Detect which cell encompasses the target text, then output its [X, Y] center coordinate. 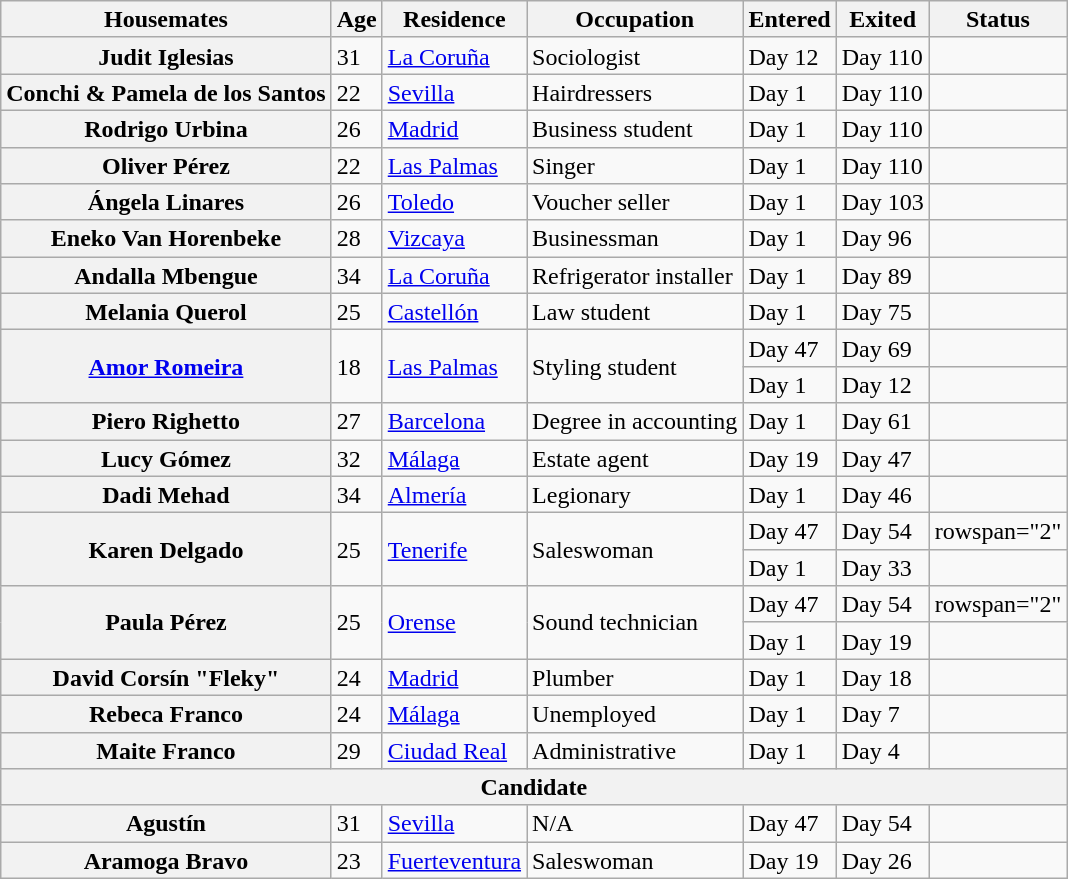
Administrative [635, 750]
Day 69 [882, 348]
Occupation [635, 20]
Voucher seller [635, 202]
Ángela Linares [166, 202]
23 [356, 860]
Ciudad Real [454, 750]
Almería [454, 494]
Aramoga Bravo [166, 860]
Lucy Gómez [166, 458]
Styling student [635, 366]
Day 103 [882, 202]
Day 4 [882, 750]
Unemployed [635, 714]
Age [356, 20]
Amor Romeira [166, 366]
Judit Iglesias [166, 56]
Refrigerator installer [635, 276]
18 [356, 366]
Piero Righetto [166, 422]
Entered [790, 20]
Karen Delgado [166, 550]
Andalla Mbengue [166, 276]
Candidate [534, 788]
Rebeca Franco [166, 714]
Conchi & Pamela de los Santos [166, 92]
Day 75 [882, 312]
Oliver Pérez [166, 166]
Melania Querol [166, 312]
Rodrigo Urbina [166, 128]
Businessman [635, 238]
Hairdressers [635, 92]
Vizcaya [454, 238]
Castellón [454, 312]
Paula Pérez [166, 622]
Day 89 [882, 276]
Day 61 [882, 422]
29 [356, 750]
Dadi Mehad [166, 494]
Business student [635, 128]
Orense [454, 622]
Estate agent [635, 458]
Fuerteventura [454, 860]
Plumber [635, 678]
Barcelona [454, 422]
Housemates [166, 20]
Degree in accounting [635, 422]
Day 18 [882, 678]
Singer [635, 166]
Toledo [454, 202]
Residence [454, 20]
Eneko Van Horenbeke [166, 238]
Law student [635, 312]
Day 96 [882, 238]
28 [356, 238]
Day 7 [882, 714]
Sound technician [635, 622]
Tenerife [454, 550]
Day 26 [882, 860]
27 [356, 422]
Day 33 [882, 568]
Maite Franco [166, 750]
32 [356, 458]
N/A [635, 824]
Agustín [166, 824]
Legionary [635, 494]
Status [998, 20]
David Corsín "Fleky" [166, 678]
Exited [882, 20]
Day 46 [882, 494]
Sociologist [635, 56]
